Capture the cell that displays the provided text and extract its [X, Y] central coordinate. 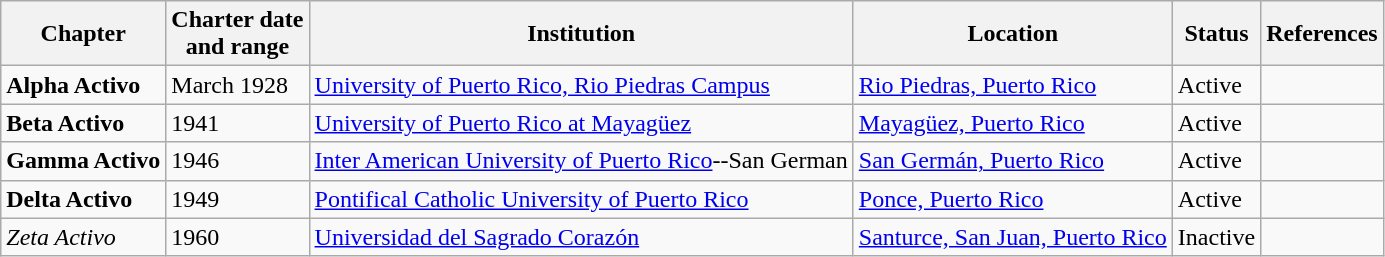
Status [1216, 34]
Santurce, San Juan, Puerto Rico [1012, 237]
1946 [238, 161]
Universidad del Sagrado Corazón [581, 237]
Institution [581, 34]
References [1322, 34]
1941 [238, 123]
Location [1012, 34]
Gamma Activo [84, 161]
Chapter [84, 34]
Inactive [1216, 237]
Rio Piedras, Puerto Rico [1012, 85]
Inter American University of Puerto Rico--San German [581, 161]
Beta Activo [84, 123]
Pontifical Catholic University of Puerto Rico [581, 199]
Alpha Activo [84, 85]
Ponce, Puerto Rico [1012, 199]
March 1928 [238, 85]
Zeta Activo [84, 237]
1960 [238, 237]
Charter dateand range [238, 34]
San Germán, Puerto Rico [1012, 161]
Delta Activo [84, 199]
Mayagüez, Puerto Rico [1012, 123]
1949 [238, 199]
University of Puerto Rico, Rio Piedras Campus [581, 85]
University of Puerto Rico at Mayagüez [581, 123]
